For the text-containing cell, return its midpoint in (X, Y) coordinate format. 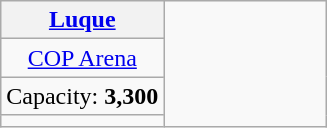
Capacity: 3,300 (82, 96)
COP Arena (82, 58)
Luque (82, 20)
